Search for the cell housing the specified text and yield its (X, Y) center coordinate. 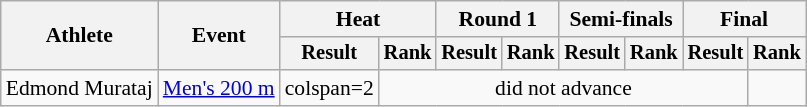
Event (219, 36)
Round 1 (498, 19)
Athlete (80, 36)
Heat (358, 19)
did not advance (564, 88)
Final (744, 19)
Men's 200 m (219, 88)
colspan=2 (330, 88)
Edmond Murataj (80, 88)
Semi-finals (620, 19)
